Provide the (x, y) coordinate of the cell's center where the given text is located.  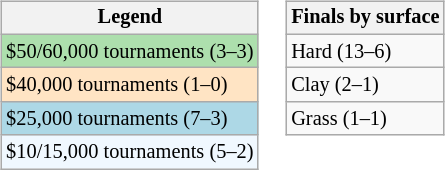
$10/15,000 tournaments (5–2) (130, 152)
Finals by surface (365, 18)
Legend (130, 18)
$40,000 tournaments (1–0) (130, 85)
Hard (13–6) (365, 51)
$50/60,000 tournaments (3–3) (130, 51)
Grass (1–1) (365, 119)
$25,000 tournaments (7–3) (130, 119)
Clay (2–1) (365, 85)
